Locate the cell with the specified text and output its (X, Y) center coordinate. 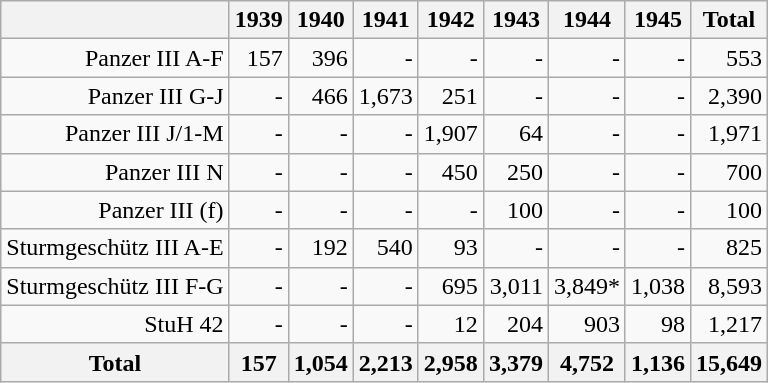
1945 (658, 20)
Panzer III A-F (115, 58)
StuH 42 (115, 324)
64 (516, 134)
695 (450, 286)
Panzer III (f) (115, 210)
1944 (586, 20)
2,390 (730, 96)
Panzer III N (115, 172)
Panzer III G-J (115, 96)
1,038 (658, 286)
1942 (450, 20)
1,136 (658, 362)
466 (320, 96)
2,958 (450, 362)
540 (386, 248)
12 (450, 324)
1,217 (730, 324)
250 (516, 172)
1939 (258, 20)
1,971 (730, 134)
Sturmgeschütz III F-G (115, 286)
1,054 (320, 362)
700 (730, 172)
3,011 (516, 286)
450 (450, 172)
251 (450, 96)
553 (730, 58)
396 (320, 58)
8,593 (730, 286)
1943 (516, 20)
1941 (386, 20)
4,752 (586, 362)
Sturmgeschütz III A-E (115, 248)
3,379 (516, 362)
93 (450, 248)
903 (586, 324)
192 (320, 248)
204 (516, 324)
Panzer III J/1-M (115, 134)
1940 (320, 20)
98 (658, 324)
1,673 (386, 96)
2,213 (386, 362)
825 (730, 248)
1,907 (450, 134)
15,649 (730, 362)
3,849* (586, 286)
